Find where the given text appears and provide that cell's center as (X, Y) coordinate. 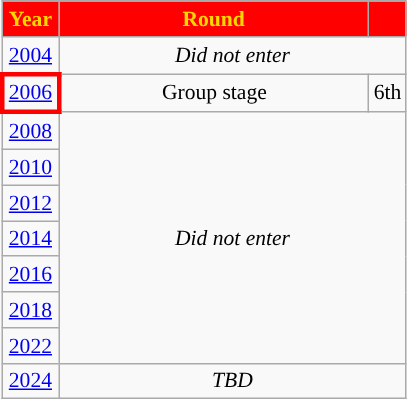
2016 (30, 275)
TBD (233, 381)
2012 (30, 203)
2018 (30, 310)
2008 (30, 132)
2010 (30, 168)
2022 (30, 346)
2024 (30, 381)
Group stage (214, 94)
Year (30, 19)
6th (388, 94)
2014 (30, 239)
Round (214, 19)
2004 (30, 56)
2006 (30, 94)
